Pinpoint the cell where the given text exists, returning its [x, y] midpoint coordinate. 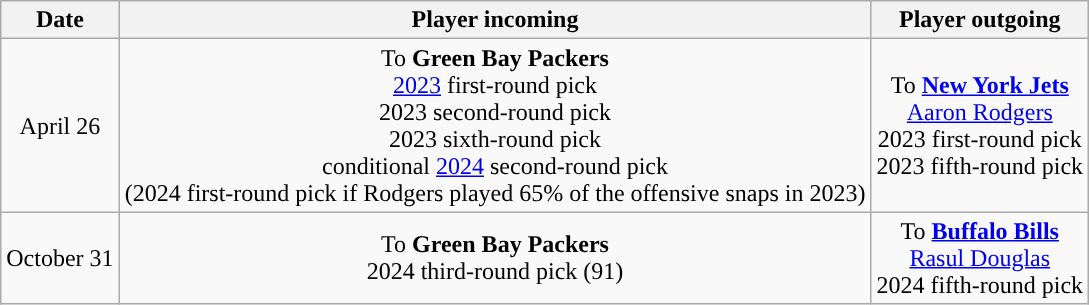
To New York JetsAaron Rodgers2023 first-round pick2023 fifth-round pick [980, 126]
April 26 [60, 126]
October 31 [60, 258]
Player outgoing [980, 20]
Player incoming [495, 20]
To Green Bay Packers2024 third-round pick (91) [495, 258]
Date [60, 20]
To Buffalo BillsRasul Douglas2024 fifth-round pick [980, 258]
